Scan for the cell matching the given text and deliver its (x, y) coordinate at center. 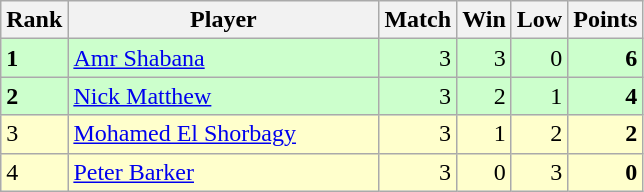
Nick Matthew (224, 96)
Low (539, 20)
Peter Barker (224, 172)
Amr Shabana (224, 58)
6 (606, 58)
Player (224, 20)
Match (418, 20)
Points (606, 20)
Win (484, 20)
Mohamed El Shorbagy (224, 134)
Rank (34, 20)
